Search for the cell housing the specified text and yield its [X, Y] center coordinate. 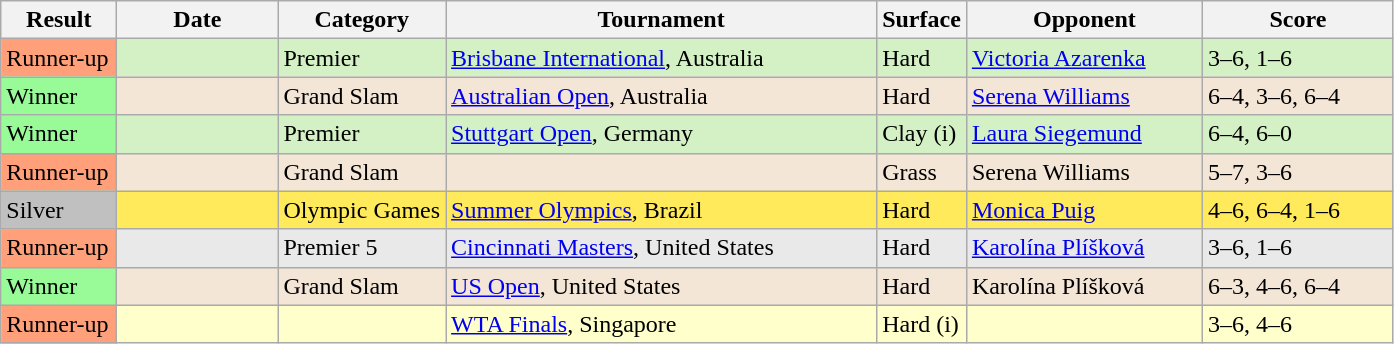
WTA Finals, Singapore [662, 324]
6–4, 3–6, 6–4 [1298, 96]
Category [362, 20]
Clay (i) [922, 134]
Olympic Games [362, 210]
US Open, United States [662, 286]
Silver [59, 210]
Laura Siegemund [1084, 134]
Summer Olympics, Brazil [662, 210]
Monica Puig [1084, 210]
Surface [922, 20]
Stuttgart Open, Germany [662, 134]
Brisbane International, Australia [662, 58]
Australian Open, Australia [662, 96]
Tournament [662, 20]
6–4, 6–0 [1298, 134]
Victoria Azarenka [1084, 58]
Score [1298, 20]
5–7, 3–6 [1298, 172]
Cincinnati Masters, United States [662, 248]
Hard (i) [922, 324]
Grass [922, 172]
3–6, 4–6 [1298, 324]
6–3, 4–6, 6–4 [1298, 286]
Date [198, 20]
Opponent [1084, 20]
4–6, 6–4, 1–6 [1298, 210]
Result [59, 20]
Premier 5 [362, 248]
